Scan for the cell matching the given text and deliver its (X, Y) coordinate at center. 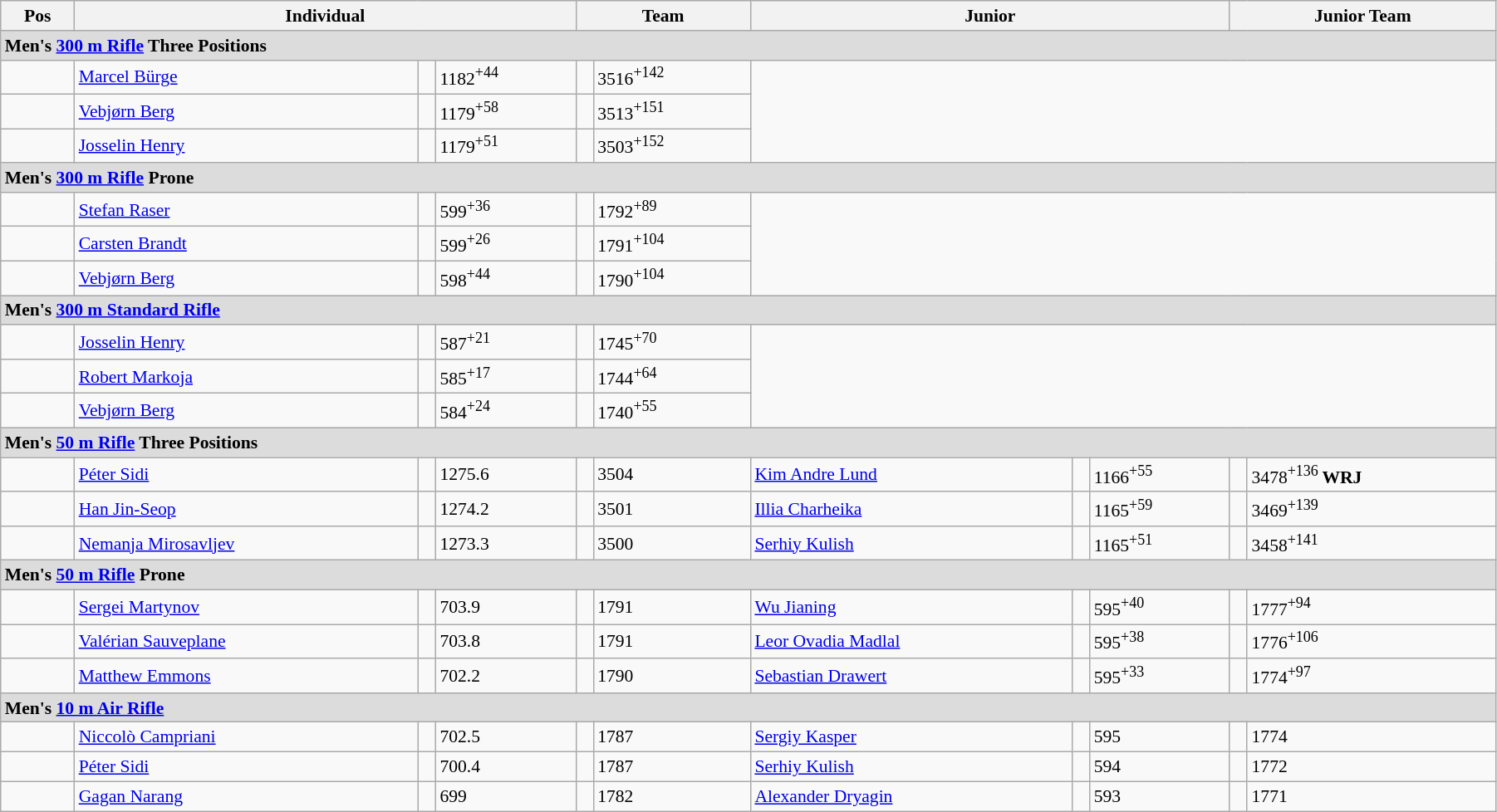
3458+141 (1371, 543)
699 (505, 797)
3516+142 (671, 76)
1774 (1371, 737)
Leor Ovadia Madlal (910, 641)
Illia Charheika (910, 508)
3503+152 (671, 146)
595+40 (1160, 608)
598+44 (505, 279)
1782 (671, 797)
Men's 300 m Rifle Three Positions (748, 46)
Men's 300 m Rifle Prone (748, 178)
Men's 300 m Standard Rifle (748, 311)
3513+151 (671, 111)
585+17 (505, 377)
Han Jin-Seop (247, 508)
1777+94 (1371, 608)
3504 (671, 475)
Kim Andre Lund (910, 475)
Valérian Sauveplane (247, 641)
1776+106 (1371, 641)
1774+97 (1371, 676)
599+26 (505, 244)
Carsten Brandt (247, 244)
595 (1160, 737)
594 (1160, 767)
1166+55 (1160, 475)
1771 (1371, 797)
703.8 (505, 641)
Alexander Dryagin (910, 797)
1792+89 (671, 209)
3500 (671, 543)
1274.2 (505, 508)
Men's 50 m Rifle Three Positions (748, 443)
Sebastian Drawert (910, 676)
1165+51 (1160, 543)
Individual (326, 16)
Junior (990, 16)
Sergiy Kasper (910, 737)
702.2 (505, 676)
Marcel Bürge (247, 76)
1790 (671, 676)
Men's 50 m Rifle Prone (748, 575)
3469+139 (1371, 508)
1182+44 (505, 76)
595+33 (1160, 676)
703.9 (505, 608)
700.4 (505, 767)
1275.6 (505, 475)
1790+104 (671, 279)
1273.3 (505, 543)
587+21 (505, 342)
1745+70 (671, 342)
1744+64 (671, 377)
Men's 10 m Air Rifle (748, 708)
593 (1160, 797)
Team (663, 16)
1179+58 (505, 111)
Sergei Martynov (247, 608)
1740+55 (671, 410)
1772 (1371, 767)
Robert Markoja (247, 377)
Stefan Raser (247, 209)
Nemanja Mirosavljev (247, 543)
Matthew Emmons (247, 676)
599+36 (505, 209)
1791+104 (671, 244)
Gagan Narang (247, 797)
Pos (38, 16)
Niccolò Campriani (247, 737)
595+38 (1160, 641)
1165+59 (1160, 508)
Junior Team (1362, 16)
Wu Jianing (910, 608)
3478+136 WRJ (1371, 475)
584+24 (505, 410)
3501 (671, 508)
1179+51 (505, 146)
702.5 (505, 737)
